Output the [X, Y] coordinate of the center of the cell containing the given text.  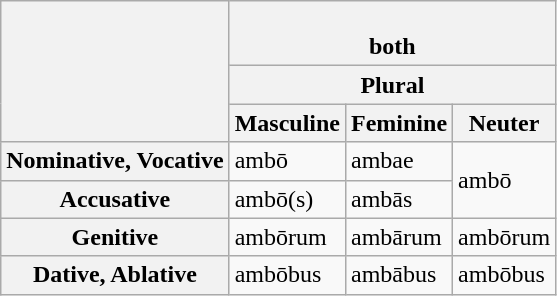
ambās [400, 199]
ambārum [400, 237]
both [392, 34]
Plural [392, 85]
Genitive [115, 237]
Nominative, Vocative [115, 161]
ambābus [400, 275]
Accusative [115, 199]
Neuter [504, 123]
Dative, Ablative [115, 275]
Masculine [287, 123]
ambō(s) [287, 199]
Feminine [400, 123]
ambae [400, 161]
